Output the (X, Y) coordinate of the center of the cell containing the given text.  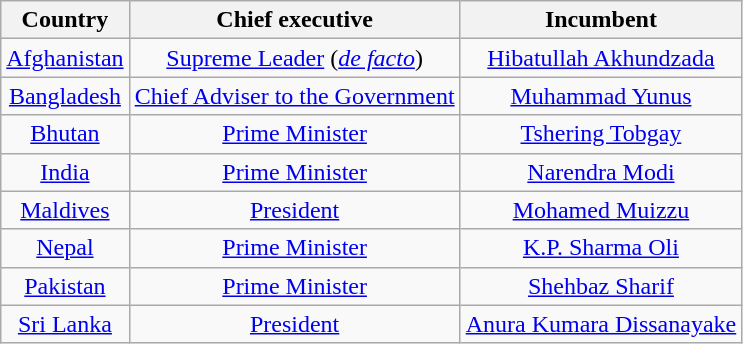
Mohamed Muizzu (601, 210)
Bangladesh (65, 96)
Nepal (65, 248)
K.P. Sharma Oli (601, 248)
Sri Lanka (65, 324)
Afghanistan (65, 58)
Muhammad Yunus (601, 96)
Narendra Modi (601, 172)
Shehbaz Sharif (601, 286)
Maldives (65, 210)
Anura Kumara Dissanayake (601, 324)
Country (65, 20)
Supreme Leader (de facto) (294, 58)
Chief Adviser to the Government (294, 96)
India (65, 172)
Hibatullah Akhundzada (601, 58)
Tshering Tobgay (601, 134)
Chief executive (294, 20)
Pakistan (65, 286)
Incumbent (601, 20)
Bhutan (65, 134)
